Pinpoint the cell where the given text exists, returning its (X, Y) midpoint coordinate. 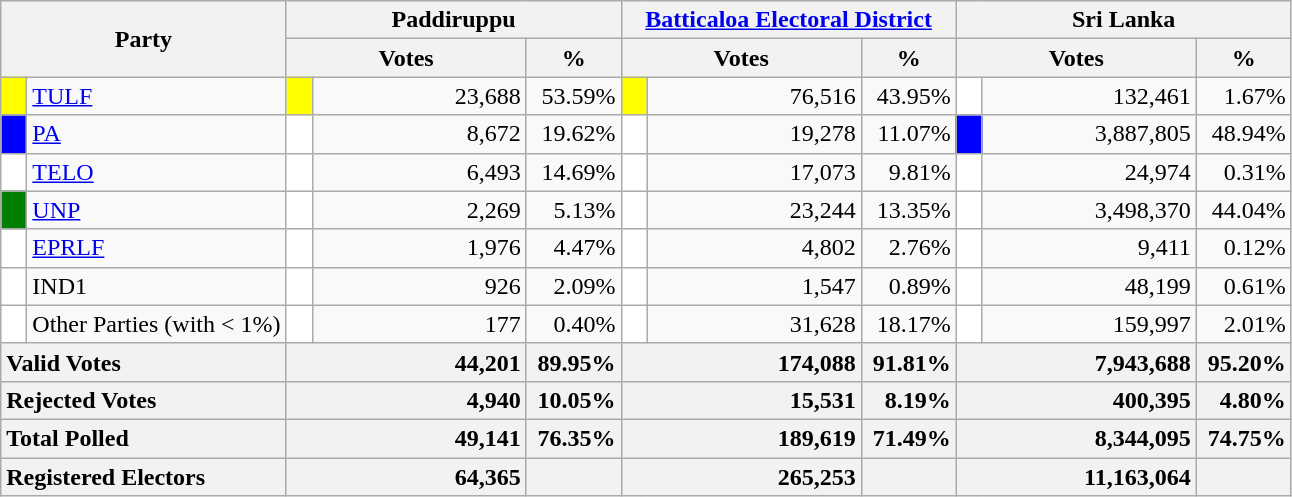
23,688 (419, 96)
71.49% (908, 438)
1,976 (419, 248)
Other Parties (with < 1%) (156, 324)
8.19% (908, 400)
24,974 (1089, 172)
2.76% (908, 248)
400,395 (1076, 400)
5.13% (574, 210)
8,344,095 (1076, 438)
4.80% (1244, 400)
95.20% (1244, 362)
Rejected Votes (144, 400)
Total Polled (144, 438)
Registered Electors (144, 477)
UNP (156, 210)
89.95% (574, 362)
Sri Lanka (1124, 20)
23,244 (754, 210)
177 (419, 324)
1.67% (1244, 96)
43.95% (908, 96)
31,628 (754, 324)
TULF (156, 96)
18.17% (908, 324)
49,141 (406, 438)
44.04% (1244, 210)
6,493 (419, 172)
EPRLF (156, 248)
17,073 (754, 172)
3,887,805 (1089, 134)
9,411 (1089, 248)
4,940 (406, 400)
IND1 (156, 286)
132,461 (1089, 96)
7,943,688 (1076, 362)
8,672 (419, 134)
19.62% (574, 134)
1,547 (754, 286)
76.35% (574, 438)
Party (144, 39)
TELO (156, 172)
926 (419, 286)
14.69% (574, 172)
91.81% (908, 362)
48,199 (1089, 286)
64,365 (406, 477)
4,802 (754, 248)
3,498,370 (1089, 210)
11.07% (908, 134)
0.31% (1244, 172)
48.94% (1244, 134)
2.01% (1244, 324)
74.75% (1244, 438)
44,201 (406, 362)
174,088 (741, 362)
4.47% (574, 248)
159,997 (1089, 324)
9.81% (908, 172)
Batticaloa Electoral District (788, 20)
11,163,064 (1076, 477)
15,531 (741, 400)
76,516 (754, 96)
189,619 (741, 438)
PA (156, 134)
10.05% (574, 400)
0.40% (574, 324)
2.09% (574, 286)
0.89% (908, 286)
0.61% (1244, 286)
Paddiruppu (454, 20)
13.35% (908, 210)
19,278 (754, 134)
53.59% (574, 96)
0.12% (1244, 248)
Valid Votes (144, 362)
265,253 (741, 477)
2,269 (419, 210)
